Extract the (X, Y) coordinate from the center of the cell holding the provided text.  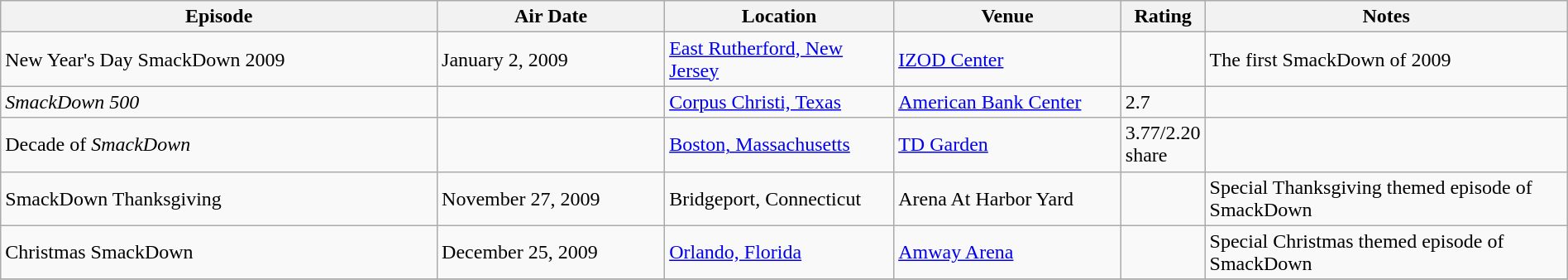
Christmas SmackDown (219, 252)
November 27, 2009 (551, 199)
American Bank Center (1007, 102)
Location (779, 17)
2.7 (1163, 102)
Orlando, Florida (779, 252)
New Year's Day SmackDown 2009 (219, 60)
December 25, 2009 (551, 252)
Special Christmas themed episode of SmackDown (1386, 252)
The first SmackDown of 2009 (1386, 60)
TD Garden (1007, 144)
Amway Arena (1007, 252)
SmackDown 500 (219, 102)
Air Date (551, 17)
Decade of SmackDown (219, 144)
Notes (1386, 17)
January 2, 2009 (551, 60)
East Rutherford, New Jersey (779, 60)
Corpus Christi, Texas (779, 102)
Venue (1007, 17)
Rating (1163, 17)
3.77/2.20 share (1163, 144)
IZOD Center (1007, 60)
Episode (219, 17)
SmackDown Thanksgiving (219, 199)
Bridgeport, Connecticut (779, 199)
Arena At Harbor Yard (1007, 199)
Boston, Massachusetts (779, 144)
Special Thanksgiving themed episode of SmackDown (1386, 199)
